Pinpoint the cell where the given text exists, returning its [X, Y] midpoint coordinate. 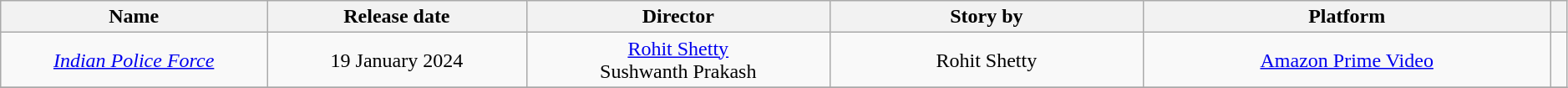
Story by [986, 17]
Rohit Shetty [986, 60]
Name [134, 17]
Rohit ShettySushwanth Prakash [678, 60]
19 January 2024 [398, 60]
Release date [398, 17]
Amazon Prime Video [1347, 60]
Director [678, 17]
Platform [1347, 17]
Indian Police Force [134, 60]
